Determine the [X, Y] coordinate at the center of the cell enclosing the given text.  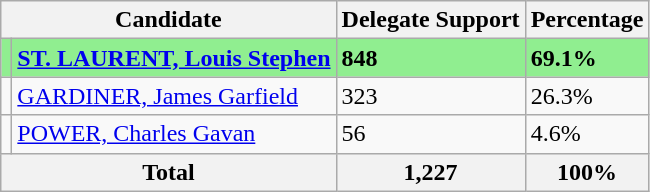
ST. LAURENT, Louis Stephen [174, 58]
100% [587, 172]
56 [430, 134]
26.3% [587, 96]
848 [430, 58]
Percentage [587, 20]
323 [430, 96]
Candidate [168, 20]
Delegate Support [430, 20]
GARDINER, James Garfield [174, 96]
69.1% [587, 58]
Total [168, 172]
4.6% [587, 134]
1,227 [430, 172]
POWER, Charles Gavan [174, 134]
